Provide the [X, Y] coordinate of the cell's center where the given text is located.  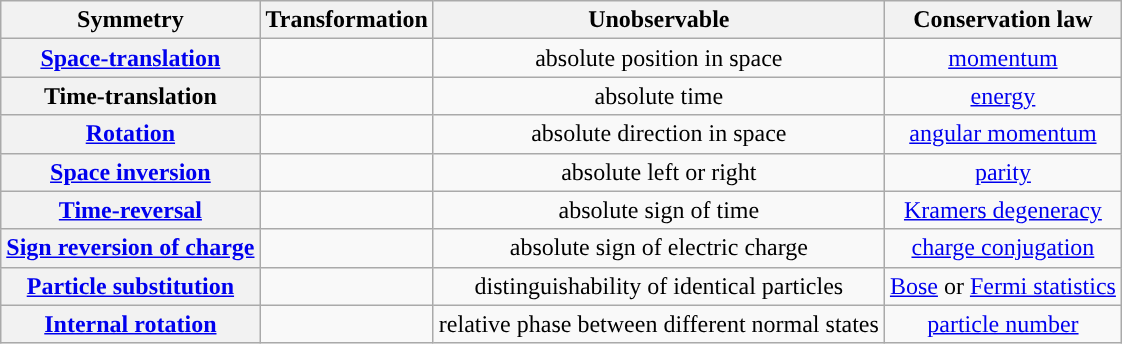
Time-reversal [130, 210]
Conservation law [1002, 20]
Particle substitution [130, 286]
distinguishability of identical particles [658, 286]
absolute direction in space [658, 134]
absolute time [658, 96]
Kramers degeneracy [1002, 210]
absolute sign of time [658, 210]
charge conjugation [1002, 248]
Unobservable [658, 20]
parity [1002, 172]
absolute position in space [658, 58]
Space-translation [130, 58]
relative phase between different normal states [658, 324]
momentum [1002, 58]
Transformation [346, 20]
Internal rotation [130, 324]
angular momentum [1002, 134]
Space inversion [130, 172]
Time-translation [130, 96]
Sign reversion of charge [130, 248]
absolute sign of electric charge [658, 248]
Bose or Fermi statistics [1002, 286]
Rotation [130, 134]
energy [1002, 96]
particle number [1002, 324]
Symmetry [130, 20]
absolute left or right [658, 172]
